From the cell containing the given text, extract its center point as (x, y) coordinate. 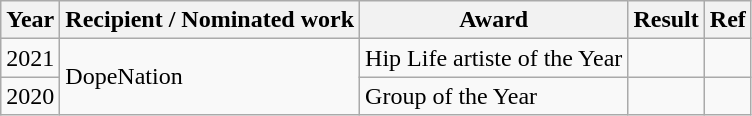
Year (30, 20)
DopeNation (210, 77)
Result (666, 20)
Recipient / Nominated work (210, 20)
Award (494, 20)
Ref (728, 20)
Hip Life artiste of the Year (494, 58)
2021 (30, 58)
Group of the Year (494, 96)
2020 (30, 96)
